Provide the [X, Y] coordinate of the cell's center where the given text is located.  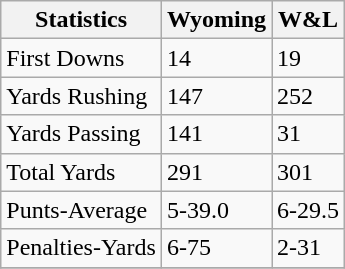
31 [308, 134]
252 [308, 96]
147 [216, 96]
6-29.5 [308, 210]
291 [216, 172]
5-39.0 [216, 210]
141 [216, 134]
14 [216, 58]
Total Yards [82, 172]
6-75 [216, 248]
Yards Rushing [82, 96]
First Downs [82, 58]
Punts-Average [82, 210]
2-31 [308, 248]
Statistics [82, 20]
301 [308, 172]
19 [308, 58]
Penalties-Yards [82, 248]
Wyoming [216, 20]
W&L [308, 20]
Yards Passing [82, 134]
